Return the [x, y] coordinate for the center point of the cell that contains the specified text.  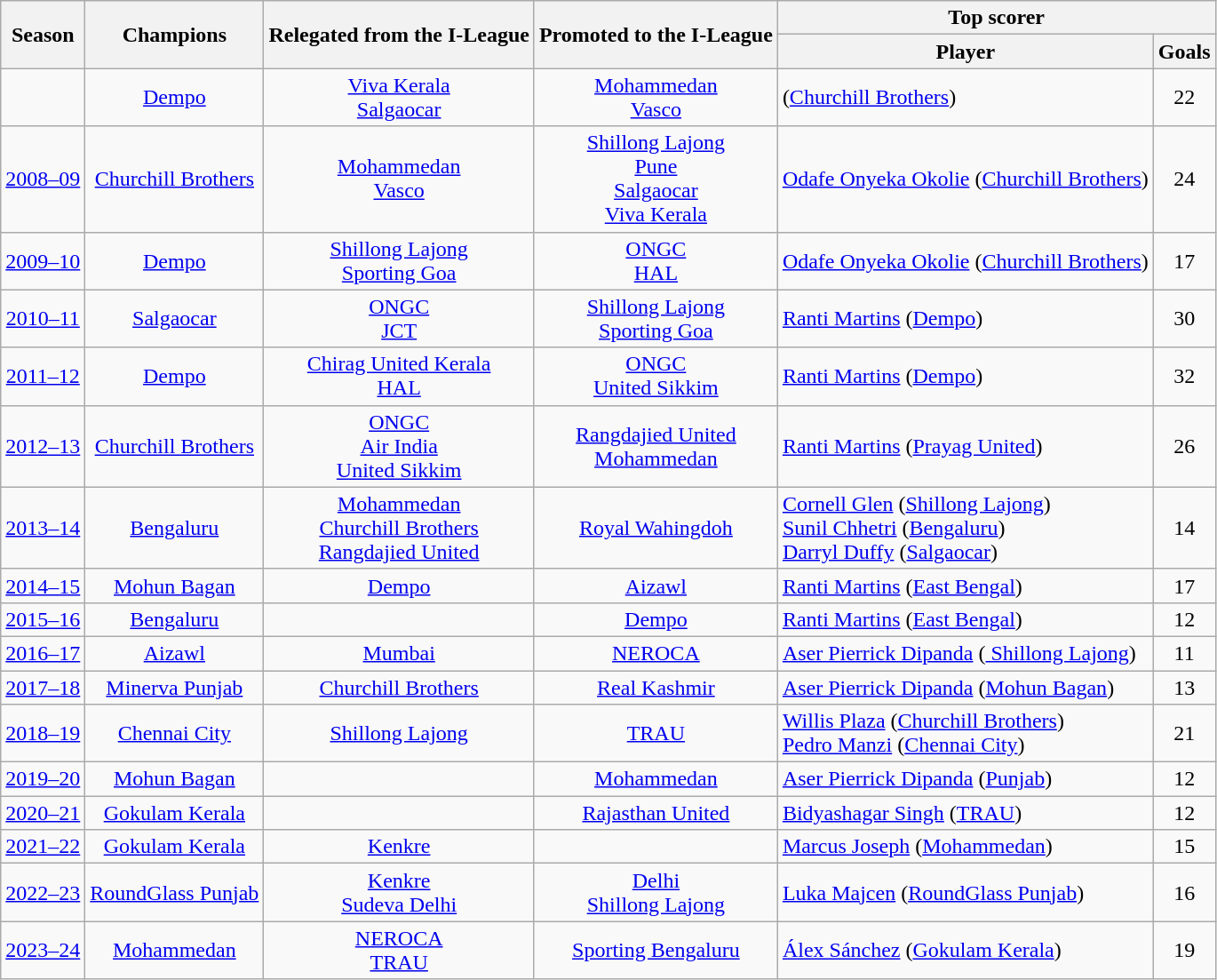
Viva KeralaSalgaocar [400, 98]
NEROCATRAU [400, 951]
Real Kashmir [656, 687]
Top scorer [997, 18]
Shillong Lajong [400, 734]
ONGCJCT [400, 318]
2018–19 [43, 734]
14 [1184, 528]
Minerva Punjab [174, 687]
MohammedanChurchill BrothersRangdajied United [400, 528]
26 [1184, 446]
11 [1184, 653]
2010–11 [43, 318]
2023–24 [43, 951]
ONGCAir IndiaUnited Sikkim [400, 446]
Álex Sánchez (Gokulam Kerala) [965, 951]
2019–20 [43, 779]
Kenkre [400, 847]
RoundGlass Punjab [174, 892]
Rangdajied UnitedMohammedan [656, 446]
Player [965, 52]
15 [1184, 847]
Season [43, 35]
2011–12 [43, 377]
Cornell Glen (Shillong Lajong)Sunil Chhetri (Bengaluru)Darryl Duffy (Salgaocar) [965, 528]
Relegated from the I-League [400, 35]
KenkreSudeva Delhi [400, 892]
Bidyashagar Singh (TRAU) [965, 813]
30 [1184, 318]
16 [1184, 892]
2015–16 [43, 619]
2017–18 [43, 687]
2014–15 [43, 586]
Mumbai [400, 653]
24 [1184, 179]
NEROCA [656, 653]
Marcus Joseph (Mohammedan) [965, 847]
TRAU [656, 734]
Sporting Bengaluru [656, 951]
Rajasthan United [656, 813]
2016–17 [43, 653]
2013–14 [43, 528]
Royal Wahingdoh [656, 528]
2022–23 [43, 892]
Champions [174, 35]
2021–22 [43, 847]
Salgaocar [174, 318]
32 [1184, 377]
22 [1184, 98]
Chirag United KeralaHAL [400, 377]
13 [1184, 687]
Aser Pierrick Dipanda (Mohun Bagan) [965, 687]
Aser Pierrick Dipanda (Punjab) [965, 779]
Chennai City [174, 734]
Ranti Martins (Prayag United) [965, 446]
Promoted to the I-League [656, 35]
Goals [1184, 52]
19 [1184, 951]
21 [1184, 734]
Luka Majcen (RoundGlass Punjab) [965, 892]
2008–09 [43, 179]
2009–10 [43, 261]
2020–21 [43, 813]
(Churchill Brothers) [965, 98]
2012–13 [43, 446]
Willis Plaza (Churchill Brothers) Pedro Manzi (Chennai City) [965, 734]
Aser Pierrick Dipanda ( Shillong Lajong) [965, 653]
ONGCHAL [656, 261]
Shillong Lajong PuneSalgaocarViva Kerala [656, 179]
DelhiShillong Lajong [656, 892]
ONGC United Sikkim [656, 377]
